Pinpoint the cell where the given text exists, returning its (x, y) midpoint coordinate. 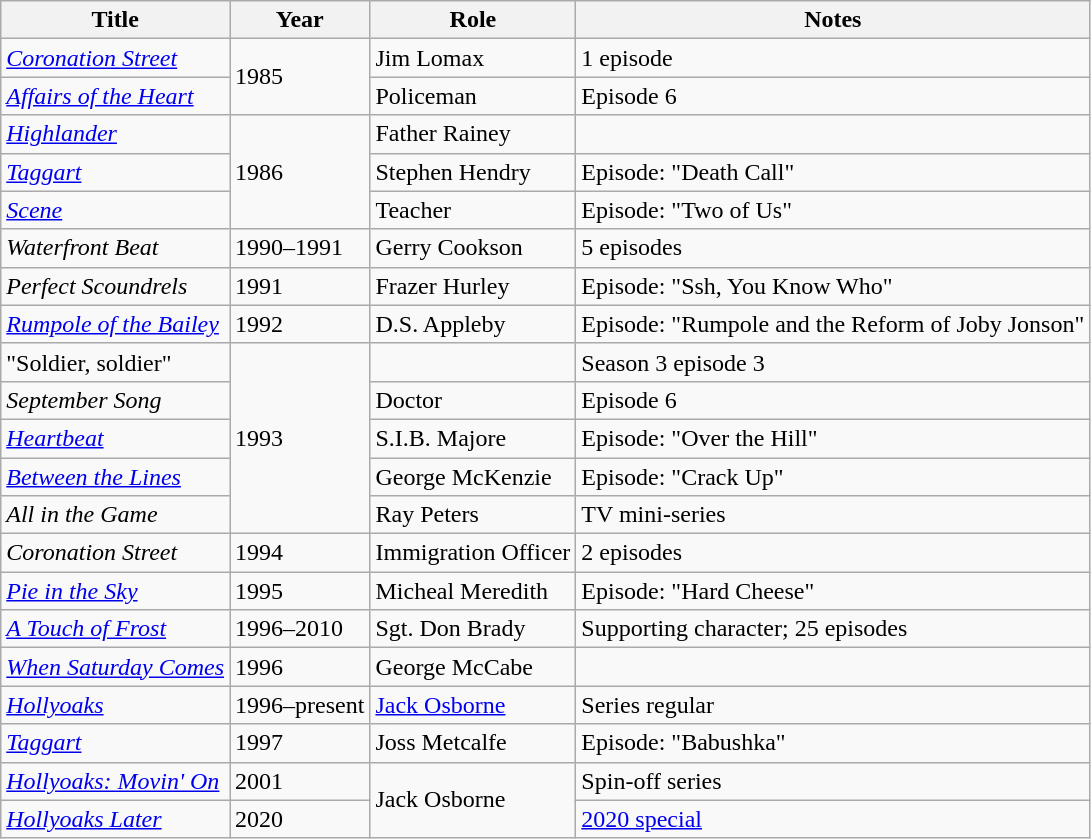
Waterfront Beat (116, 248)
1991 (300, 286)
Ray Peters (473, 515)
1996 (300, 667)
S.I.B. Majore (473, 438)
Policeman (473, 96)
1986 (300, 172)
Hollyoaks: Movin' On (116, 781)
Season 3 episode 3 (833, 362)
Frazer Hurley (473, 286)
Teacher (473, 210)
1995 (300, 591)
Supporting character; 25 episodes (833, 629)
Joss Metcalfe (473, 743)
Year (300, 20)
Gerry Cookson (473, 248)
Jim Lomax (473, 58)
5 episodes (833, 248)
Episode: "Babushka" (833, 743)
2020 special (833, 819)
1996–2010 (300, 629)
Episode: "Ssh, You Know Who" (833, 286)
Episode: "Crack Up" (833, 477)
Rumpole of the Bailey (116, 324)
Father Rainey (473, 134)
Hollyoaks Later (116, 819)
Spin-off series (833, 781)
Immigration Officer (473, 553)
1 episode (833, 58)
1985 (300, 77)
Notes (833, 20)
Title (116, 20)
1994 (300, 553)
Hollyoaks (116, 705)
1997 (300, 743)
Pie in the Sky (116, 591)
1996–present (300, 705)
Series regular (833, 705)
"Soldier, soldier" (116, 362)
Scene (116, 210)
Highlander (116, 134)
George McKenzie (473, 477)
1990–1991 (300, 248)
Stephen Hendry (473, 172)
Micheal Meredith (473, 591)
Sgt. Don Brady (473, 629)
Episode: "Over the Hill" (833, 438)
Role (473, 20)
Episode: "Rumpole and the Reform of Joby Jonson" (833, 324)
Episode: "Death Call" (833, 172)
2020 (300, 819)
Affairs of the Heart (116, 96)
All in the Game (116, 515)
Heartbeat (116, 438)
Perfect Scoundrels (116, 286)
When Saturday Comes (116, 667)
A Touch of Frost (116, 629)
September Song (116, 400)
Episode: "Two of Us" (833, 210)
1992 (300, 324)
Episode: "Hard Cheese" (833, 591)
1993 (300, 438)
TV mini-series (833, 515)
2 episodes (833, 553)
Between the Lines (116, 477)
George McCabe (473, 667)
D.S. Appleby (473, 324)
Doctor (473, 400)
2001 (300, 781)
